For the text-containing cell, return its midpoint in (X, Y) coordinate format. 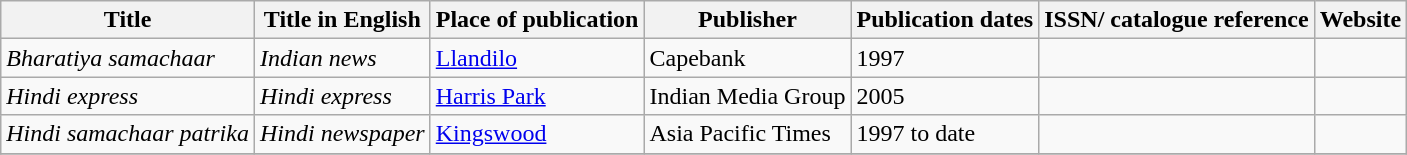
Indian news (342, 58)
Title in English (342, 20)
Hindi samachaar patrika (128, 134)
Capebank (748, 58)
Website (1360, 20)
Publication dates (945, 20)
Harris Park (537, 96)
Indian Media Group (748, 96)
Hindi newspaper (342, 134)
Kingswood (537, 134)
2005 (945, 96)
Bharatiya samachaar (128, 58)
Place of publication (537, 20)
ISSN/ catalogue reference (1176, 20)
1997 (945, 58)
1997 to date (945, 134)
Asia Pacific Times (748, 134)
Llandilo (537, 58)
Publisher (748, 20)
Title (128, 20)
